Detect which cell encompasses the target text, then output its [X, Y] center coordinate. 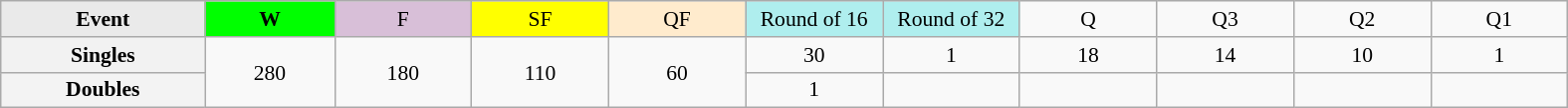
Round of 16 [814, 19]
SF [541, 19]
Singles [104, 55]
30 [814, 55]
14 [1226, 55]
QF [677, 19]
280 [270, 72]
Q1 [1499, 19]
Round of 32 [951, 19]
Q3 [1226, 19]
Q2 [1362, 19]
60 [677, 72]
Doubles [104, 90]
W [270, 19]
F [403, 19]
18 [1088, 55]
180 [403, 72]
10 [1362, 55]
110 [541, 72]
Q [1088, 19]
Event [104, 19]
